Identify which cell holds the provided text, then report its (x, y) central coordinate. 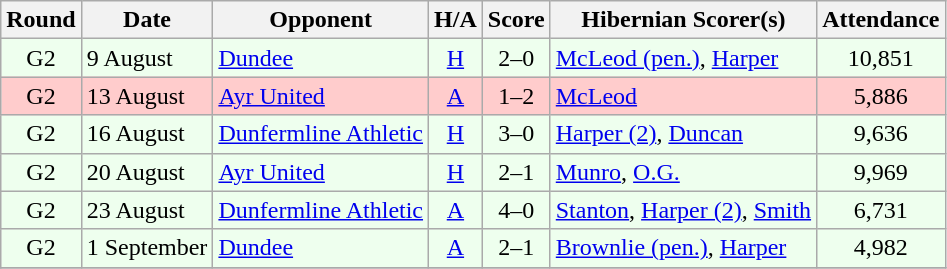
6,731 (881, 210)
1–2 (516, 96)
16 August (147, 134)
4,982 (881, 248)
Hibernian Scorer(s) (683, 20)
Harper (2), Duncan (683, 134)
23 August (147, 210)
Stanton, Harper (2), Smith (683, 210)
Score (516, 20)
4–0 (516, 210)
9 August (147, 58)
9,969 (881, 172)
Brownlie (pen.), Harper (683, 248)
H/A (456, 20)
Munro, O.G. (683, 172)
20 August (147, 172)
9,636 (881, 134)
13 August (147, 96)
1 September (147, 248)
Round (41, 20)
3–0 (516, 134)
5,886 (881, 96)
McLeod (pen.), Harper (683, 58)
Attendance (881, 20)
McLeod (683, 96)
Opponent (321, 20)
10,851 (881, 58)
2–0 (516, 58)
Date (147, 20)
